Locate the cell with the specified text and output its [x, y] center coordinate. 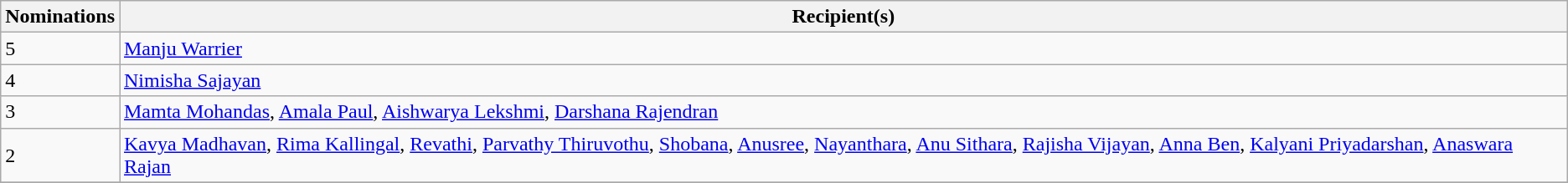
Nimisha Sajayan [843, 80]
Nominations [60, 17]
2 [60, 155]
Manju Warrier [843, 48]
5 [60, 48]
Mamta Mohandas, Amala Paul, Aishwarya Lekshmi, Darshana Rajendran [843, 112]
Recipient(s) [843, 17]
4 [60, 80]
3 [60, 112]
